Find where the given text appears and provide that cell's center as [x, y] coordinate. 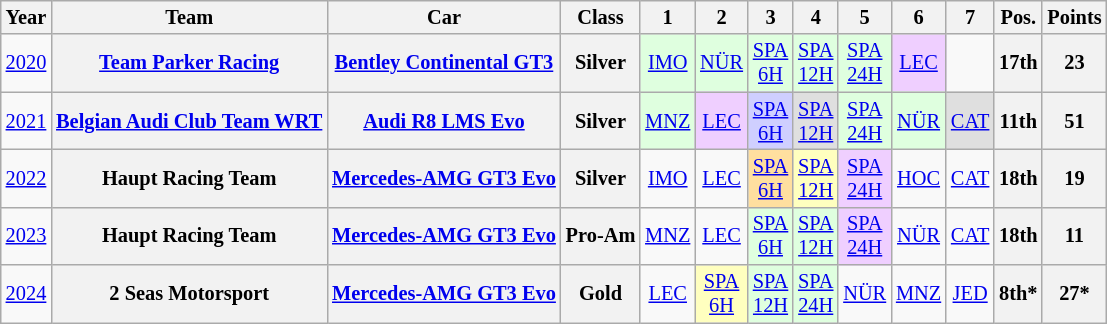
51 [1074, 121]
2023 [26, 236]
Year [26, 17]
Bentley Continental GT3 [444, 63]
Pro-Am [601, 236]
11 [1074, 236]
Team Parker Racing [189, 63]
19 [1074, 178]
8th* [1018, 294]
Class [601, 17]
JED [970, 294]
Gold [601, 294]
11th [1018, 121]
2020 [26, 63]
Pos. [1018, 17]
1 [668, 17]
17th [1018, 63]
2021 [26, 121]
3 [770, 17]
7 [970, 17]
Team [189, 17]
Audi R8 LMS Evo [444, 121]
2022 [26, 178]
2 Seas Motorsport [189, 294]
4 [816, 17]
27* [1074, 294]
HOC [918, 178]
5 [864, 17]
Car [444, 17]
2024 [26, 294]
2 [722, 17]
6 [918, 17]
Points [1074, 17]
23 [1074, 63]
Belgian Audi Club Team WRT [189, 121]
